Determine the (x, y) coordinate at the center of the cell enclosing the given text.  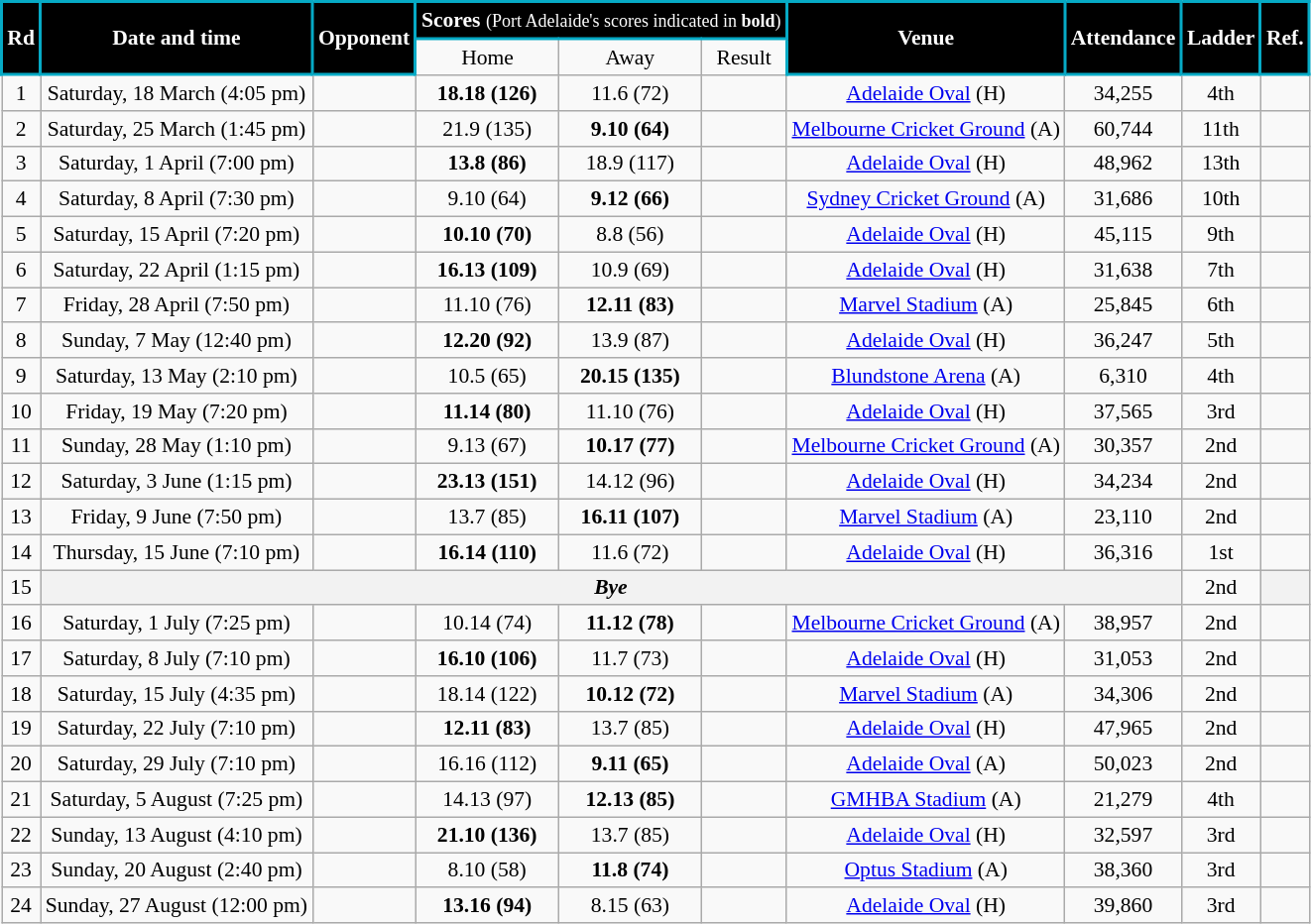
37,565 (1123, 411)
8.10 (58) (487, 870)
23.13 (151) (487, 482)
7 (22, 305)
60,744 (1123, 129)
11 (22, 446)
1 (22, 92)
7th (1221, 270)
Saturday, 15 July (4:35 pm) (177, 694)
21 (22, 800)
18.14 (122) (487, 694)
47,965 (1123, 729)
6 (22, 270)
Thursday, 15 June (7:10 pm) (177, 552)
9.12 (66) (630, 199)
16 (22, 624)
16.10 (106) (487, 658)
Rd (22, 39)
2 (22, 129)
34,234 (1123, 482)
Optus Stadium (A) (925, 870)
Friday, 28 April (7:50 pm) (177, 305)
9.13 (67) (487, 446)
10.9 (69) (630, 270)
Saturday, 8 April (7:30 pm) (177, 199)
Blundstone Arena (A) (925, 376)
10.10 (70) (487, 235)
6th (1221, 305)
38,957 (1123, 624)
14 (22, 552)
Saturday, 29 July (7:10 pm) (177, 764)
Away (630, 57)
11.14 (80) (487, 411)
Ladder (1221, 39)
Adelaide Oval (A) (925, 764)
31,053 (1123, 658)
4 (22, 199)
5th (1221, 341)
Ref. (1285, 39)
Saturday, 22 July (7:10 pm) (177, 729)
13.8 (86) (487, 164)
36,316 (1123, 552)
Friday, 9 June (7:50 pm) (177, 518)
13.16 (94) (487, 906)
34,306 (1123, 694)
Attendance (1123, 39)
9th (1221, 235)
Saturday, 8 July (7:10 pm) (177, 658)
36,247 (1123, 341)
GMHBA Stadium (A) (925, 800)
20 (22, 764)
18.18 (126) (487, 92)
Saturday, 1 July (7:25 pm) (177, 624)
Saturday, 13 May (2:10 pm) (177, 376)
Scores (Port Adelaide's scores indicated in bold) (601, 20)
12.13 (85) (630, 800)
10.17 (77) (630, 446)
11th (1221, 129)
15 (22, 588)
48,962 (1123, 164)
Saturday, 3 June (1:15 pm) (177, 482)
Saturday, 1 April (7:00 pm) (177, 164)
14.12 (96) (630, 482)
13.9 (87) (630, 341)
22 (22, 835)
31,638 (1123, 270)
3 (22, 164)
50,023 (1123, 764)
Saturday, 25 March (1:45 pm) (177, 129)
24 (22, 906)
31,686 (1123, 199)
25,845 (1123, 305)
11.12 (78) (630, 624)
10 (22, 411)
21.9 (135) (487, 129)
19 (22, 729)
18.9 (117) (630, 164)
16.16 (112) (487, 764)
8 (22, 341)
6,310 (1123, 376)
Home (487, 57)
Sunday, 13 August (4:10 pm) (177, 835)
34,255 (1123, 92)
45,115 (1123, 235)
20.15 (135) (630, 376)
Friday, 19 May (7:20 pm) (177, 411)
8.15 (63) (630, 906)
21,279 (1123, 800)
Sunday, 28 May (1:10 pm) (177, 446)
Opponent (364, 39)
39,860 (1123, 906)
38,360 (1123, 870)
21.10 (136) (487, 835)
23,110 (1123, 518)
Sunday, 7 May (12:40 pm) (177, 341)
32,597 (1123, 835)
Date and time (177, 39)
11.8 (74) (630, 870)
30,357 (1123, 446)
Result (744, 57)
5 (22, 235)
8.8 (56) (630, 235)
Saturday, 22 April (1:15 pm) (177, 270)
9 (22, 376)
16.14 (110) (487, 552)
12 (22, 482)
12.20 (92) (487, 341)
Sydney Cricket Ground (A) (925, 199)
Saturday, 18 March (4:05 pm) (177, 92)
18 (22, 694)
1st (1221, 552)
Sunday, 27 August (12:00 pm) (177, 906)
23 (22, 870)
17 (22, 658)
10.14 (74) (487, 624)
16.13 (109) (487, 270)
14.13 (97) (487, 800)
10.12 (72) (630, 694)
Bye (611, 588)
11.7 (73) (630, 658)
16.11 (107) (630, 518)
Saturday, 15 April (7:20 pm) (177, 235)
9.11 (65) (630, 764)
13 (22, 518)
13th (1221, 164)
Venue (925, 39)
10th (1221, 199)
Saturday, 5 August (7:25 pm) (177, 800)
Sunday, 20 August (2:40 pm) (177, 870)
10.5 (65) (487, 376)
